Capture the cell that displays the provided text and extract its (X, Y) central coordinate. 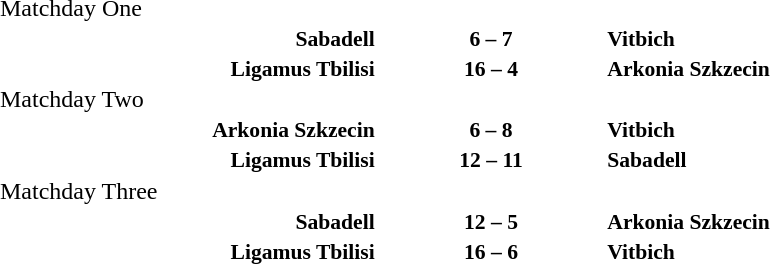
12 – 11 (492, 160)
16 – 4 (492, 68)
12 – 5 (492, 222)
6 – 8 (492, 130)
6 – 7 (492, 38)
